Return (x, y) of the center of cell containing provided text 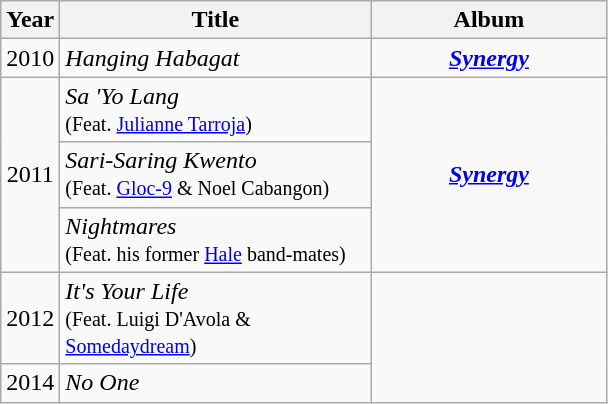
2012 (30, 318)
Year (30, 20)
No One (216, 383)
2011 (30, 174)
Sari-Saring Kwento (Feat. Gloc-9 & Noel Cabangon) (216, 174)
2010 (30, 58)
Sa 'Yo Lang (Feat. Julianne Tarroja) (216, 110)
It's Your Life (Feat. Luigi D'Avola & Somedaydream) (216, 318)
Title (216, 20)
2014 (30, 383)
Hanging Habagat (216, 58)
Nightmares (Feat. his former Hale band-mates) (216, 240)
Album (489, 20)
